Return the [X, Y] coordinate for the center point of the cell that contains the specified text.  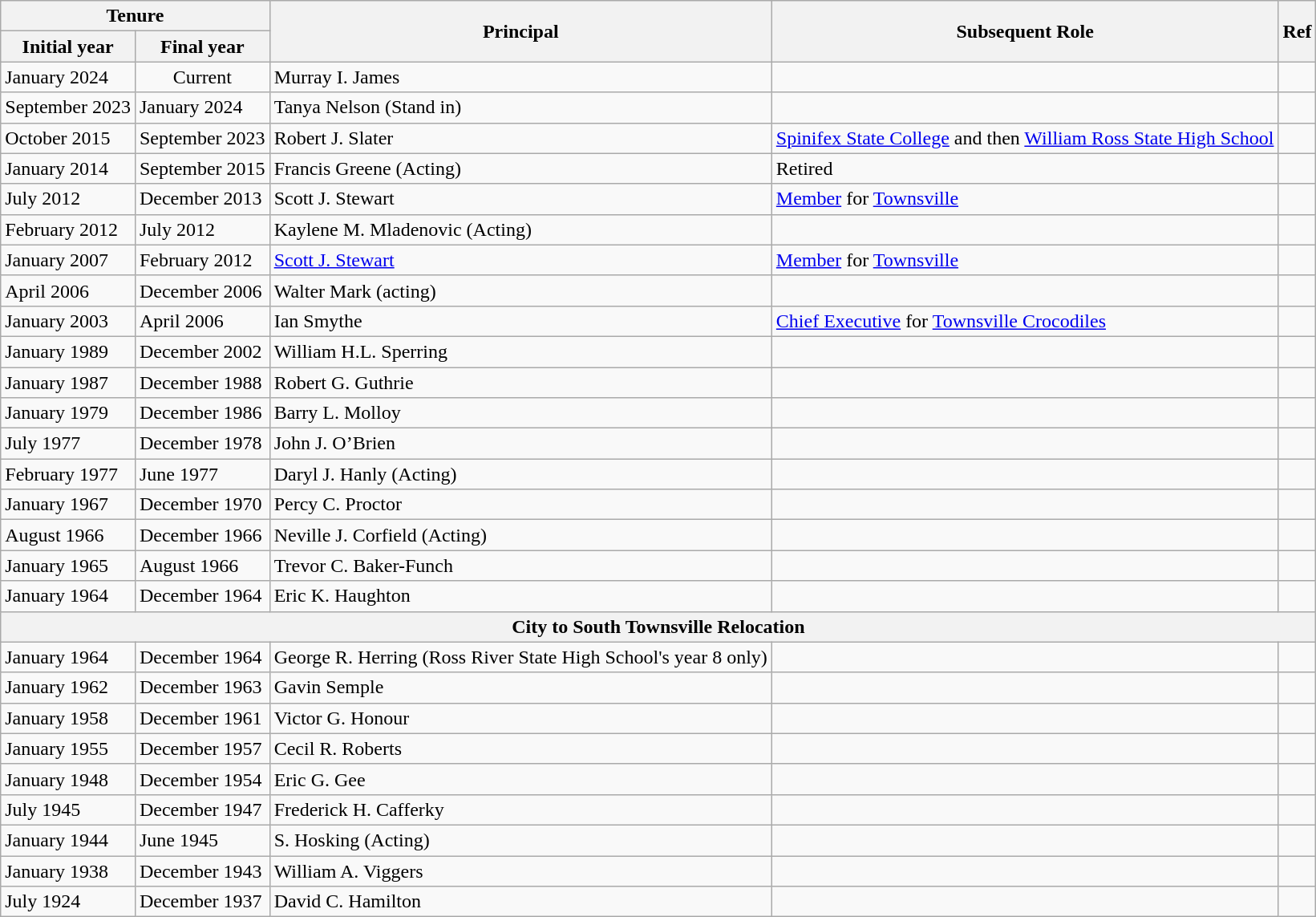
February 1977 [68, 474]
January 1965 [68, 566]
John J. O’Brien [520, 444]
December 2002 [202, 351]
December 1937 [202, 902]
January 1962 [68, 688]
William H.L. Sperring [520, 351]
January 2014 [68, 168]
Percy C. Proctor [520, 505]
Walter Mark (acting) [520, 290]
December 1947 [202, 809]
Murray I. James [520, 77]
Trevor C. Baker-Funch [520, 566]
July 1977 [68, 444]
Retired [1025, 168]
Tenure [135, 16]
January 1948 [68, 779]
December 2013 [202, 199]
July 1945 [68, 809]
Barry L. Molloy [520, 413]
December 1954 [202, 779]
Eric K. Haughton [520, 596]
December 1978 [202, 444]
Cecil R. Roberts [520, 749]
David C. Hamilton [520, 902]
January 1955 [68, 749]
January 1989 [68, 351]
Ref [1298, 31]
Ian Smythe [520, 321]
January 1938 [68, 870]
Gavin Semple [520, 688]
Neville J. Corfield (Acting) [520, 535]
July 1924 [68, 902]
December 1943 [202, 870]
Kaylene M. Mladenovic (Acting) [520, 229]
December 1988 [202, 383]
Tanya Nelson (Stand in) [520, 108]
December 2006 [202, 290]
Robert J. Slater [520, 138]
December 1986 [202, 413]
January 1967 [68, 505]
January 2003 [68, 321]
Eric G. Gee [520, 779]
December 1966 [202, 535]
December 1970 [202, 505]
Subsequent Role [1025, 31]
Initial year [68, 47]
Robert G. Guthrie [520, 383]
Principal [520, 31]
Frederick H. Cafferky [520, 809]
October 2015 [68, 138]
Daryl J. Hanly (Acting) [520, 474]
December 1961 [202, 718]
Final year [202, 47]
George R. Herring (Ross River State High School's year 8 only) [520, 657]
December 1963 [202, 688]
Victor G. Honour [520, 718]
June 1977 [202, 474]
January 1958 [68, 718]
June 1945 [202, 840]
William A. Viggers [520, 870]
January 2007 [68, 260]
January 1944 [68, 840]
January 1987 [68, 383]
Current [202, 77]
City to South Townsville Relocation [658, 627]
S. Hosking (Acting) [520, 840]
December 1957 [202, 749]
Spinifex State College and then William Ross State High School [1025, 138]
January 1979 [68, 413]
Chief Executive for Townsville Crocodiles [1025, 321]
Francis Greene (Acting) [520, 168]
September 2015 [202, 168]
